Extract the (x, y) coordinate from the center of the cell holding the provided text.  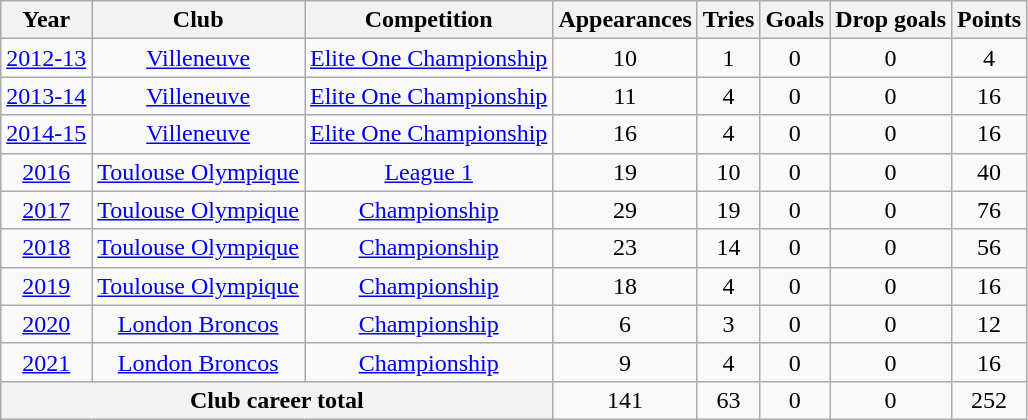
18 (625, 286)
252 (990, 400)
12 (990, 324)
2013-14 (46, 96)
6 (625, 324)
Goals (795, 20)
9 (625, 362)
2019 (46, 286)
56 (990, 248)
3 (728, 324)
11 (625, 96)
Competition (428, 20)
2021 (46, 362)
Club career total (277, 400)
40 (990, 172)
14 (728, 248)
Points (990, 20)
Appearances (625, 20)
Tries (728, 20)
23 (625, 248)
2014-15 (46, 134)
1 (728, 58)
Drop goals (891, 20)
141 (625, 400)
Year (46, 20)
2017 (46, 210)
2012-13 (46, 58)
2016 (46, 172)
29 (625, 210)
2020 (46, 324)
2018 (46, 248)
Club (198, 20)
League 1 (428, 172)
63 (728, 400)
76 (990, 210)
